Search for the cell housing the specified text and yield its (x, y) center coordinate. 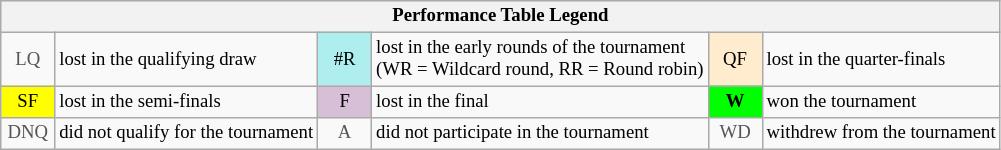
lost in the final (540, 102)
won the tournament (881, 102)
QF (735, 60)
withdrew from the tournament (881, 134)
#R (345, 60)
W (735, 102)
lost in the qualifying draw (186, 60)
WD (735, 134)
LQ (28, 60)
lost in the quarter-finals (881, 60)
did not qualify for the tournament (186, 134)
A (345, 134)
SF (28, 102)
F (345, 102)
lost in the early rounds of the tournament(WR = Wildcard round, RR = Round robin) (540, 60)
lost in the semi-finals (186, 102)
did not participate in the tournament (540, 134)
DNQ (28, 134)
Performance Table Legend (500, 16)
